For the text-containing cell, return its midpoint in (x, y) coordinate format. 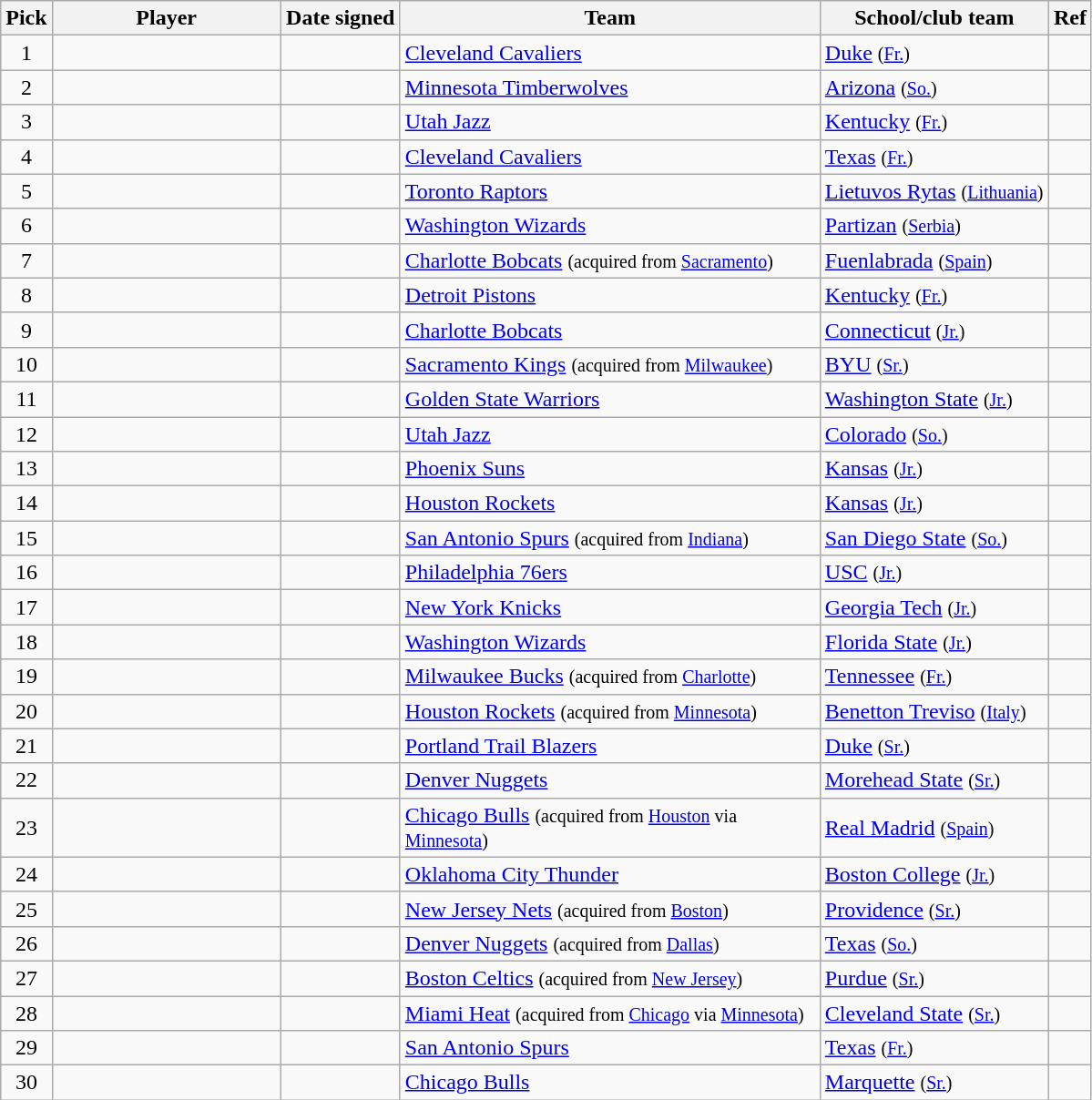
27 (26, 978)
9 (26, 330)
Charlotte Bobcats (acquired from Sacramento) (610, 260)
Miami Heat (acquired from Chicago via Minnesota) (610, 1013)
22 (26, 780)
20 (26, 711)
Duke (Fr.) (934, 53)
7 (26, 260)
25 (26, 909)
Chicago Bulls (acquired from Houston via Minnesota) (610, 827)
11 (26, 399)
Portland Trail Blazers (610, 746)
Partizan (Serbia) (934, 226)
USC (Jr.) (934, 573)
Providence (Sr.) (934, 909)
28 (26, 1013)
Duke (Sr.) (934, 746)
Chicago Bulls (610, 1083)
Pick (26, 18)
Minnesota Timberwolves (610, 87)
18 (26, 642)
23 (26, 827)
Charlotte Bobcats (610, 330)
Marquette (Sr.) (934, 1083)
Connecticut (Jr.) (934, 330)
Houston Rockets (610, 504)
Fuenlabrada (Spain) (934, 260)
Houston Rockets (acquired from Minnesota) (610, 711)
Sacramento Kings (acquired from Milwaukee) (610, 364)
San Antonio Spurs (acquired from Indiana) (610, 538)
Cleveland State (Sr.) (934, 1013)
Florida State (Jr.) (934, 642)
Toronto Raptors (610, 191)
Denver Nuggets (610, 780)
Morehead State (Sr.) (934, 780)
Denver Nuggets (acquired from Dallas) (610, 943)
Tennessee (Fr.) (934, 677)
Philadelphia 76ers (610, 573)
3 (26, 122)
1 (26, 53)
14 (26, 504)
Georgia Tech (Jr.) (934, 607)
5 (26, 191)
13 (26, 469)
24 (26, 874)
19 (26, 677)
8 (26, 295)
Team (610, 18)
Arizona (So.) (934, 87)
2 (26, 87)
10 (26, 364)
Benetton Treviso (Italy) (934, 711)
Milwaukee Bucks (acquired from Charlotte) (610, 677)
4 (26, 157)
6 (26, 226)
Colorado (So.) (934, 434)
16 (26, 573)
BYU (Sr.) (934, 364)
New Jersey Nets (acquired from Boston) (610, 909)
San Antonio Spurs (610, 1048)
Date signed (341, 18)
Player (166, 18)
26 (26, 943)
Washington State (Jr.) (934, 399)
School/club team (934, 18)
Lietuvos Rytas (Lithuania) (934, 191)
Phoenix Suns (610, 469)
Purdue (Sr.) (934, 978)
New York Knicks (610, 607)
Boston Celtics (acquired from New Jersey) (610, 978)
30 (26, 1083)
San Diego State (So.) (934, 538)
12 (26, 434)
15 (26, 538)
Real Madrid (Spain) (934, 827)
Ref (1069, 18)
Oklahoma City Thunder (610, 874)
Golden State Warriors (610, 399)
17 (26, 607)
Boston College (Jr.) (934, 874)
29 (26, 1048)
Texas (So.) (934, 943)
21 (26, 746)
Detroit Pistons (610, 295)
